Output the (x, y) coordinate of the center of the cell containing the given text.  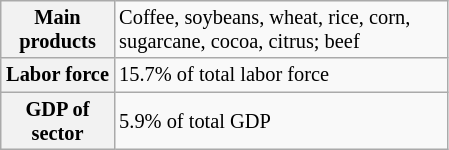
Labor force (58, 75)
Main products (58, 29)
GDP of sector (58, 121)
15.7% of total labor force (281, 75)
5.9% of total GDP (281, 121)
Coffee, soybeans, wheat, rice, corn, sugarcane, cocoa, citrus; beef (281, 29)
